Return the [x, y] coordinate for the center point of the cell that contains the specified text.  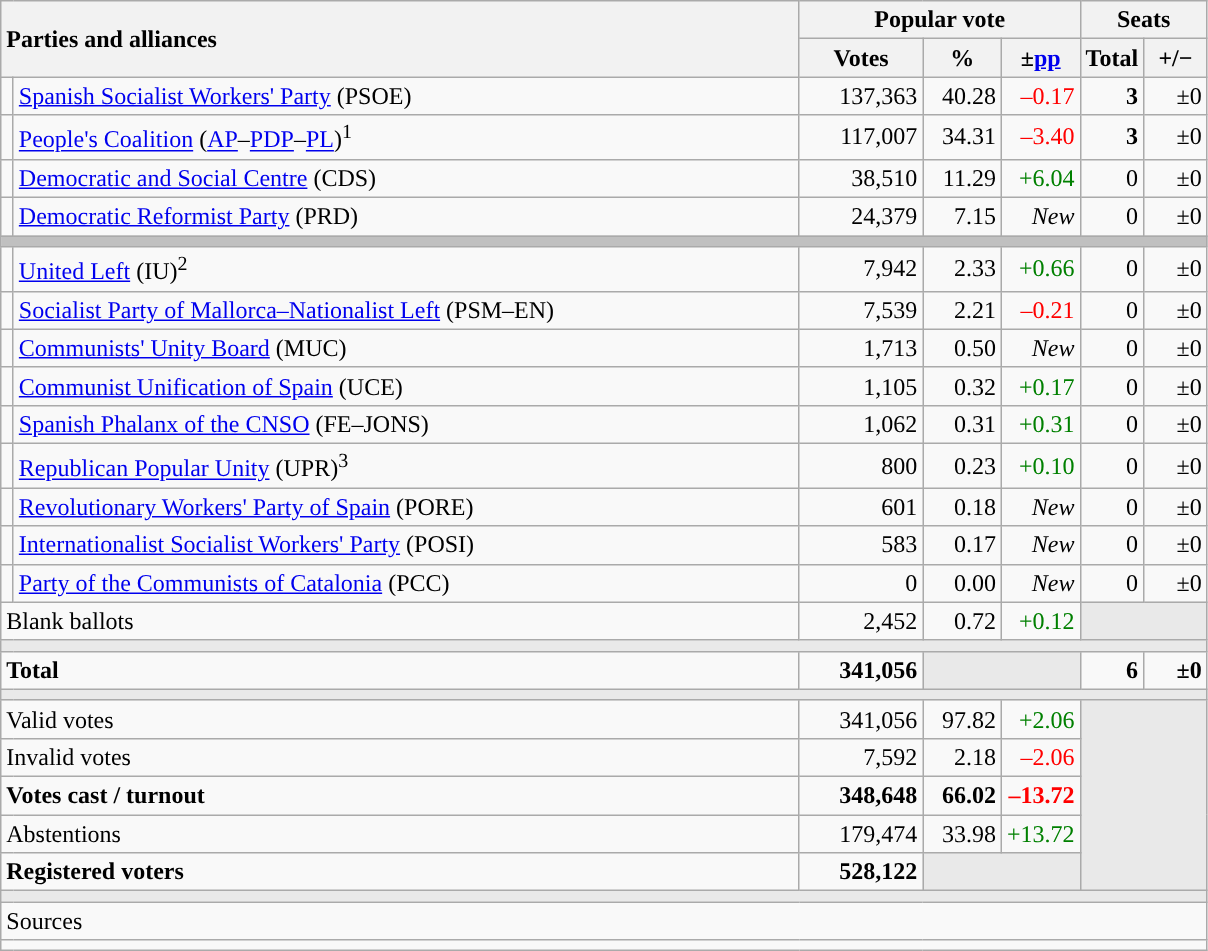
528,122 [861, 872]
2.33 [962, 270]
Seats [1144, 20]
Party of the Communists of Catalonia (PCC) [406, 583]
6 [1112, 670]
117,007 [861, 138]
Votes [861, 58]
Spanish Socialist Workers' Party (PSOE) [406, 96]
Valid votes [400, 719]
Democratic Reformist Party (PRD) [406, 217]
2,452 [861, 621]
0.00 [962, 583]
+0.10 [1040, 466]
Invalid votes [400, 758]
Internationalist Socialist Workers' Party (POSI) [406, 545]
Abstentions [400, 834]
137,363 [861, 96]
–2.06 [1040, 758]
Popular vote [940, 20]
7,942 [861, 270]
7,592 [861, 758]
7,539 [861, 310]
0.18 [962, 507]
0.32 [962, 386]
Sources [604, 921]
38,510 [861, 178]
Communists' Unity Board (MUC) [406, 348]
Parties and alliances [400, 39]
0.23 [962, 466]
–0.17 [1040, 96]
601 [861, 507]
0.50 [962, 348]
+0.17 [1040, 386]
–0.21 [1040, 310]
348,648 [861, 796]
Spanish Phalanx of the CNSO (FE–JONS) [406, 424]
Democratic and Social Centre (CDS) [406, 178]
Socialist Party of Mallorca–Nationalist Left (PSM–EN) [406, 310]
34.31 [962, 138]
7.15 [962, 217]
–13.72 [1040, 796]
583 [861, 545]
Revolutionary Workers' Party of Spain (PORE) [406, 507]
+0.12 [1040, 621]
+13.72 [1040, 834]
+0.66 [1040, 270]
66.02 [962, 796]
800 [861, 466]
+6.04 [1040, 178]
11.29 [962, 178]
Republican Popular Unity (UPR)3 [406, 466]
% [962, 58]
±pp [1040, 58]
2.18 [962, 758]
0.31 [962, 424]
Registered voters [400, 872]
+/− [1176, 58]
1,713 [861, 348]
2.21 [962, 310]
179,474 [861, 834]
0.72 [962, 621]
33.98 [962, 834]
United Left (IU)2 [406, 270]
97.82 [962, 719]
Communist Unification of Spain (UCE) [406, 386]
40.28 [962, 96]
24,379 [861, 217]
Votes cast / turnout [400, 796]
1,105 [861, 386]
1,062 [861, 424]
+2.06 [1040, 719]
Blank ballots [400, 621]
+0.31 [1040, 424]
People's Coalition (AP–PDP–PL)1 [406, 138]
0.17 [962, 545]
–3.40 [1040, 138]
